Provide the [X, Y] coordinate of the cell's center where the given text is located.  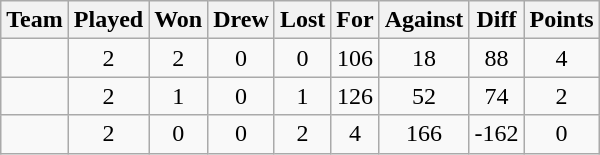
Points [562, 20]
Lost [302, 20]
52 [424, 96]
18 [424, 58]
For [355, 20]
-162 [496, 134]
126 [355, 96]
Won [178, 20]
74 [496, 96]
Played [108, 20]
88 [496, 58]
Against [424, 20]
Team [35, 20]
Diff [496, 20]
106 [355, 58]
Drew [242, 20]
166 [424, 134]
